Capture the cell that displays the provided text and extract its [X, Y] central coordinate. 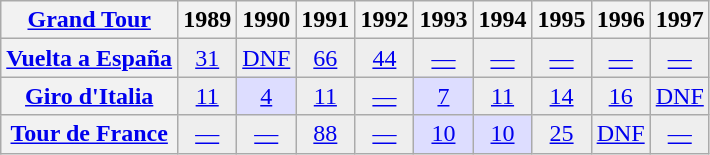
1995 [562, 20]
88 [326, 134]
Vuelta a España [90, 58]
1996 [620, 20]
31 [208, 58]
1997 [680, 20]
Grand Tour [90, 20]
1990 [266, 20]
25 [562, 134]
1992 [384, 20]
66 [326, 58]
Giro d'Italia [90, 96]
1993 [444, 20]
1994 [502, 20]
1989 [208, 20]
7 [444, 96]
Tour de France [90, 134]
4 [266, 96]
14 [562, 96]
16 [620, 96]
44 [384, 58]
1991 [326, 20]
